From the cell containing the given text, extract its center point as (X, Y) coordinate. 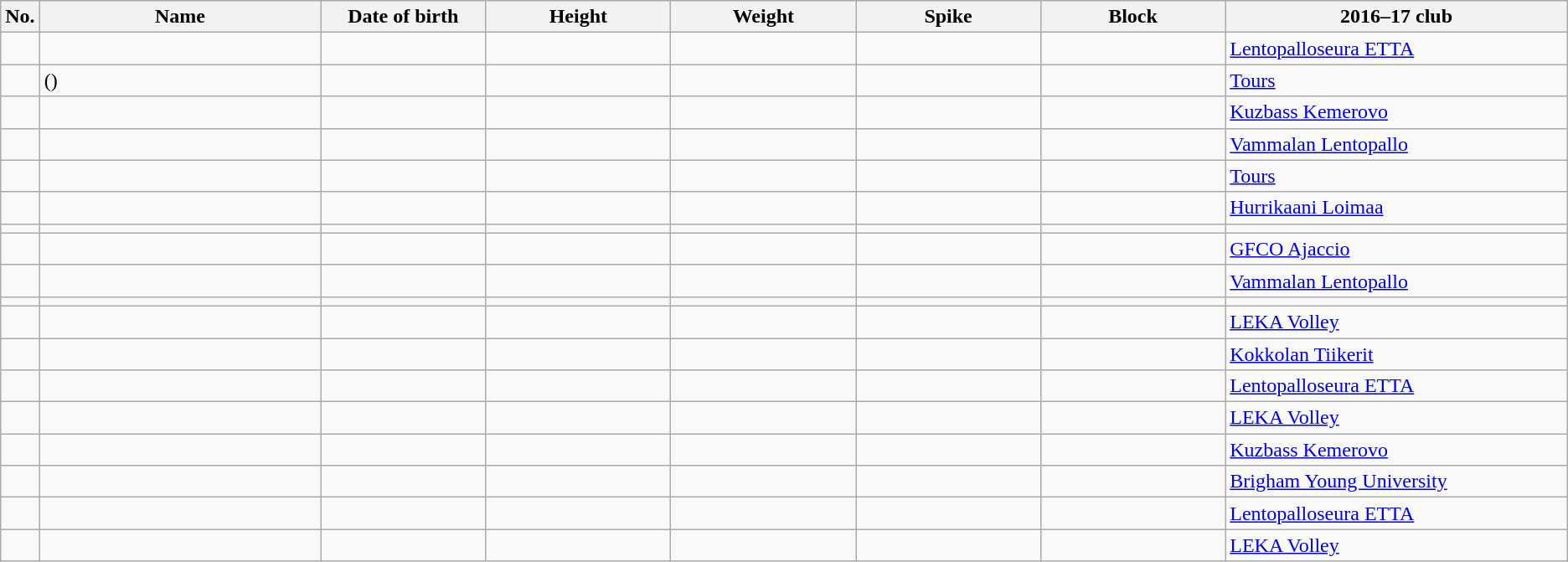
2016–17 club (1396, 17)
Block (1132, 17)
Kokkolan Tiikerit (1396, 354)
Name (180, 17)
Date of birth (404, 17)
No. (20, 17)
Spike (948, 17)
GFCO Ajaccio (1396, 249)
() (180, 80)
Brigham Young University (1396, 482)
Height (578, 17)
Hurrikaani Loimaa (1396, 208)
Weight (764, 17)
